Output the (X, Y) coordinate of the center of the cell containing the given text.  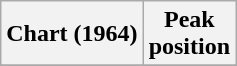
Chart (1964) (72, 34)
Peakposition (189, 34)
